Extract the (X, Y) coordinate from the center of the cell holding the provided text.  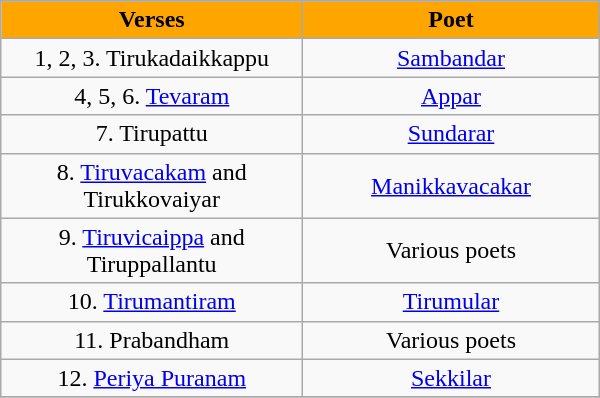
Tirumular (452, 302)
10. Tirumantiram (152, 302)
Poet (452, 20)
12. Periya Puranam (152, 378)
4, 5, 6. Tevaram (152, 96)
8. Tiruvacakam and Tirukkovaiyar (152, 186)
Sekkilar (452, 378)
Sambandar (452, 58)
Verses (152, 20)
Sundarar (452, 134)
7. Tirupattu (152, 134)
1, 2, 3. Tirukadaikkappu (152, 58)
Appar (452, 96)
11. Prabandham (152, 340)
Manikkavacakar (452, 186)
9. Tiruvicaippa and Tiruppallantu (152, 250)
